Pinpoint the cell where the given text exists, returning its (X, Y) midpoint coordinate. 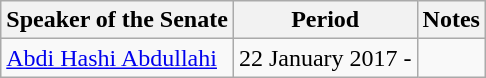
Notes (451, 20)
22 January 2017 - (325, 58)
Period (325, 20)
Speaker of the Senate (118, 20)
Abdi Hashi Abdullahi (118, 58)
